Provide the (X, Y) coordinate of the cell's center where the given text is located.  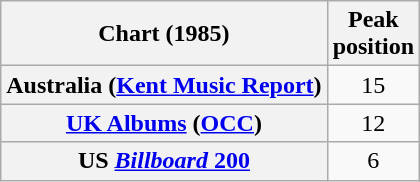
Chart (1985) (164, 34)
Peakposition (373, 34)
US Billboard 200 (164, 161)
12 (373, 123)
6 (373, 161)
Australia (Kent Music Report) (164, 85)
UK Albums (OCC) (164, 123)
15 (373, 85)
